From the cell containing the given text, extract its center point as (x, y) coordinate. 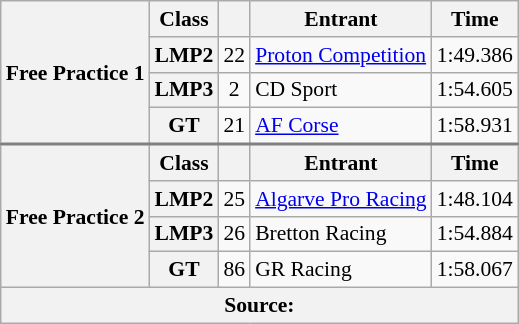
1:58.931 (475, 126)
22 (234, 55)
Free Practice 2 (76, 216)
Source: (260, 306)
Proton Competition (341, 55)
1:54.605 (475, 90)
GR Racing (341, 270)
Bretton Racing (341, 234)
Free Practice 1 (76, 72)
21 (234, 126)
AF Corse (341, 126)
Algarve Pro Racing (341, 199)
26 (234, 234)
CD Sport (341, 90)
25 (234, 199)
86 (234, 270)
1:48.104 (475, 199)
1:58.067 (475, 270)
1:54.884 (475, 234)
2 (234, 90)
1:49.386 (475, 55)
